Determine the (X, Y) coordinate at the center of the cell enclosing the given text.  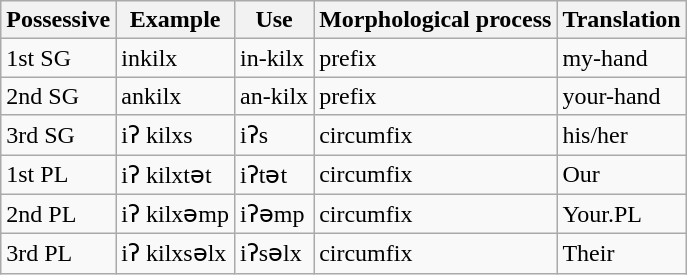
your-hand (622, 96)
iʔsəlx (274, 254)
Translation (622, 20)
2nd SG (58, 96)
1st PL (58, 174)
3rd SG (58, 135)
iʔs (274, 135)
1st SG (58, 58)
Example (176, 20)
iʔ kilxs (176, 135)
Your.PL (622, 214)
iʔ kilxtət (176, 174)
iʔəmp (274, 214)
iʔ kilxəmp (176, 214)
Use (274, 20)
Their (622, 254)
iʔ kilxsəlx (176, 254)
3rd PL (58, 254)
his/her (622, 135)
Possessive (58, 20)
Our (622, 174)
inkilx (176, 58)
in-kilx (274, 58)
my-hand (622, 58)
Morphological process (436, 20)
an-kilx (274, 96)
2nd PL (58, 214)
ankilx (176, 96)
iʔtət (274, 174)
